Determine the (X, Y) coordinate at the center of the cell enclosing the given text.  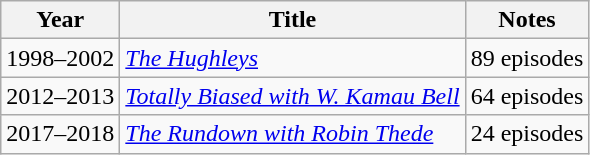
2017–2018 (60, 134)
Title (292, 20)
Notes (527, 20)
1998–2002 (60, 58)
2012–2013 (60, 96)
The Hughleys (292, 58)
24 episodes (527, 134)
The Rundown with Robin Thede (292, 134)
64 episodes (527, 96)
89 episodes (527, 58)
Year (60, 20)
Totally Biased with W. Kamau Bell (292, 96)
